Search for the cell housing the specified text and yield its [x, y] center coordinate. 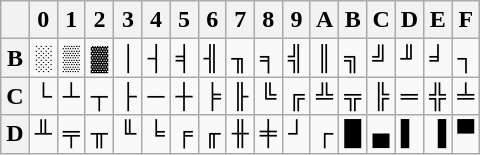
╞ [212, 96]
╫ [240, 134]
═ [409, 96]
A [324, 20]
▒ [71, 58]
8 [268, 20]
▓ [100, 58]
F [466, 20]
4 [156, 20]
╙ [128, 134]
╗ [353, 58]
█ [353, 134]
╟ [240, 96]
╥ [100, 134]
▄ [381, 134]
╕ [268, 58]
0 [43, 20]
╛ [438, 58]
░ [43, 58]
▐ [438, 134]
┼ [184, 96]
╧ [466, 96]
╪ [268, 134]
╣ [296, 58]
5 [184, 20]
7 [240, 20]
┤ [156, 58]
╠ [381, 96]
╓ [212, 134]
├ [128, 96]
2 [100, 20]
┘ [296, 134]
─ [156, 96]
╜ [409, 58]
▌ [409, 134]
│ [128, 58]
9 [296, 20]
╘ [156, 134]
╡ [184, 58]
┌ [324, 134]
1 [71, 20]
╢ [212, 58]
╝ [381, 58]
╦ [353, 96]
6 [212, 20]
┴ [71, 96]
┐ [466, 58]
▀ [466, 134]
╖ [240, 58]
╚ [268, 96]
╬ [438, 96]
┬ [100, 96]
╔ [296, 96]
╨ [43, 134]
└ [43, 96]
╤ [71, 134]
║ [324, 58]
╩ [324, 96]
E [438, 20]
3 [128, 20]
╒ [184, 134]
